Provide the (X, Y) coordinate of the cell's center where the given text is located.  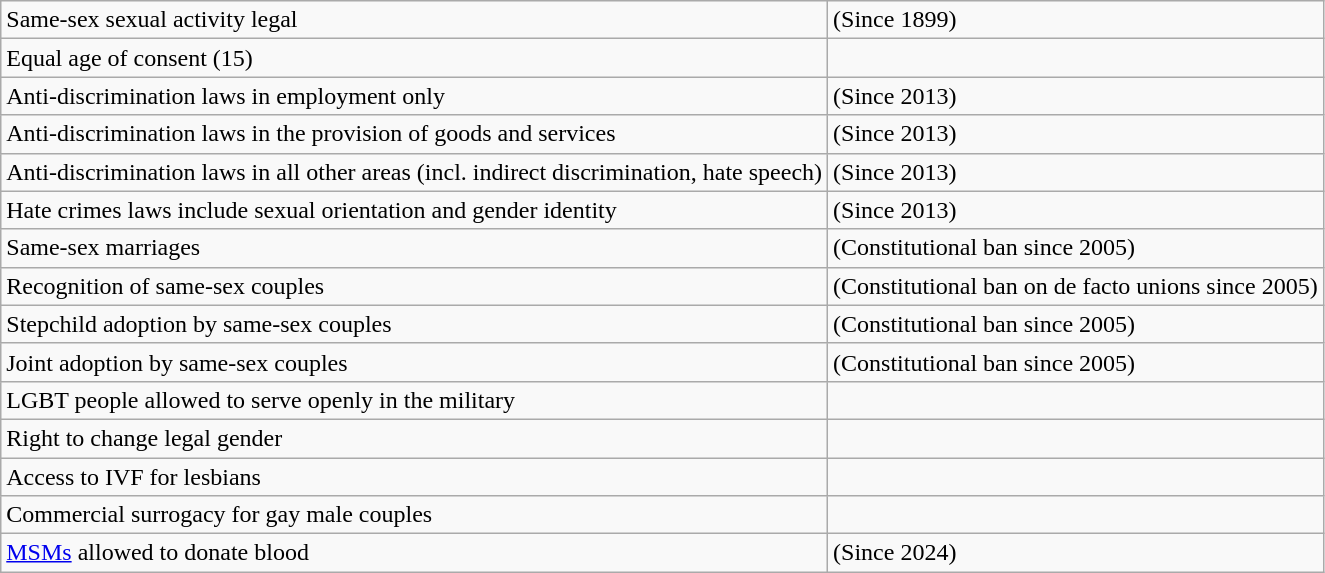
(Since 2024) (1076, 553)
Same-sex sexual activity legal (414, 20)
Right to change legal gender (414, 438)
Equal age of consent (15) (414, 58)
MSMs allowed to donate blood (414, 553)
Commercial surrogacy for gay male couples (414, 515)
Anti-discrimination laws in employment only (414, 96)
Hate crimes laws include sexual orientation and gender identity (414, 210)
Recognition of same-sex couples (414, 286)
Stepchild adoption by same-sex couples (414, 324)
Joint adoption by same-sex couples (414, 362)
Anti-discrimination laws in all other areas (incl. indirect discrimination, hate speech) (414, 172)
(Constitutional ban on de facto unions since 2005) (1076, 286)
(Since 1899) (1076, 20)
Access to IVF for lesbians (414, 477)
Same-sex marriages (414, 248)
Anti-discrimination laws in the provision of goods and services (414, 134)
LGBT people allowed to serve openly in the military (414, 400)
